Determine the (x, y) coordinate at the center of the cell enclosing the given text.  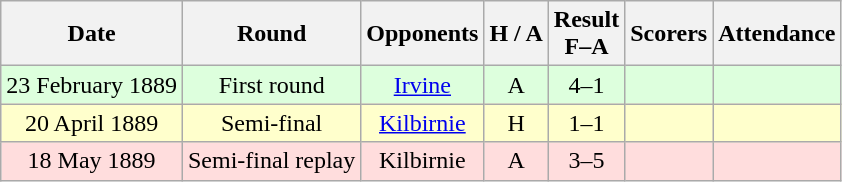
Irvine (422, 85)
Round (271, 34)
18 May 1889 (92, 161)
Scorers (669, 34)
3–5 (586, 161)
H / A (516, 34)
First round (271, 85)
4–1 (586, 85)
Semi-final (271, 123)
Date (92, 34)
H (516, 123)
Opponents (422, 34)
ResultF–A (586, 34)
23 February 1889 (92, 85)
20 April 1889 (92, 123)
Attendance (777, 34)
Semi-final replay (271, 161)
1–1 (586, 123)
